Output the [x, y] coordinate of the center of the cell containing the given text.  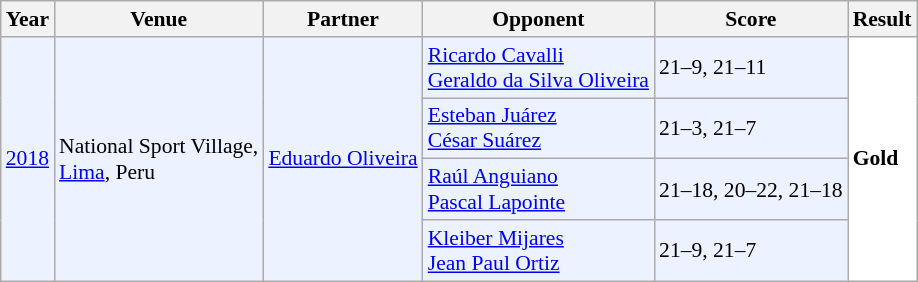
Ricardo Cavalli Geraldo da Silva Oliveira [538, 68]
2018 [28, 159]
21–9, 21–11 [751, 68]
Partner [342, 19]
21–18, 20–22, 21–18 [751, 190]
21–9, 21–7 [751, 250]
Raúl Anguiano Pascal Lapointe [538, 190]
Venue [158, 19]
Eduardo Oliveira [342, 159]
Gold [882, 159]
National Sport Village,Lima, Peru [158, 159]
21–3, 21–7 [751, 128]
Opponent [538, 19]
Score [751, 19]
Esteban Juárez César Suárez [538, 128]
Result [882, 19]
Kleiber Mijares Jean Paul Ortiz [538, 250]
Year [28, 19]
